Output the (X, Y) coordinate of the center of the cell containing the given text.  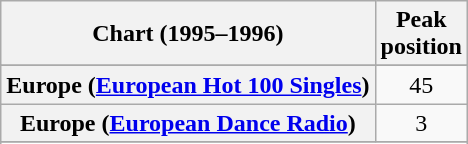
3 (421, 123)
Europe (European Hot 100 Singles) (188, 85)
Chart (1995–1996) (188, 34)
Europe (European Dance Radio) (188, 123)
Peakposition (421, 34)
45 (421, 85)
